Detect which cell encompasses the target text, then output its [x, y] center coordinate. 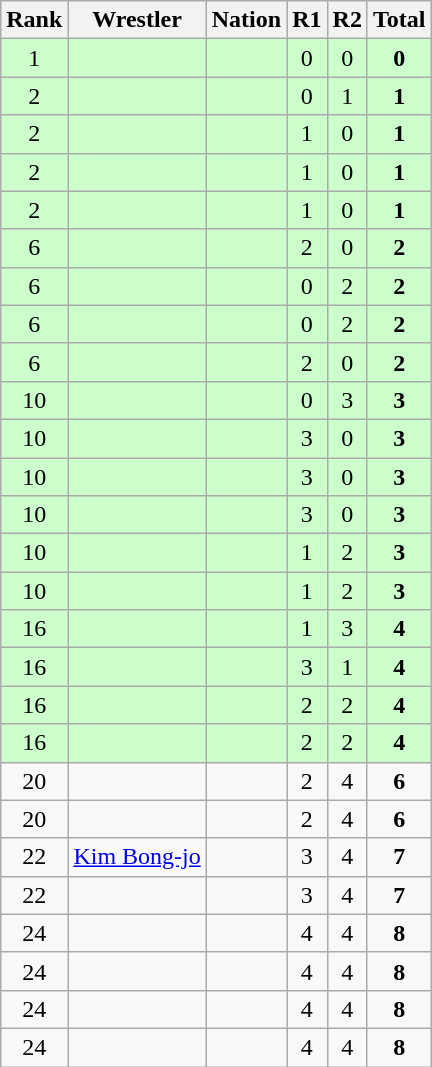
Wrestler [137, 20]
Nation [246, 20]
Rank [34, 20]
R2 [347, 20]
Kim Bong-jo [137, 857]
R1 [307, 20]
Total [399, 20]
